For the text-containing cell, return its midpoint in [x, y] coordinate format. 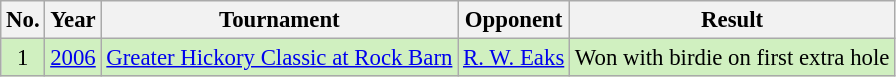
Opponent [514, 20]
Year [73, 20]
Greater Hickory Classic at Rock Barn [280, 58]
Tournament [280, 20]
No. [23, 20]
Result [732, 20]
2006 [73, 58]
1 [23, 58]
Won with birdie on first extra hole [732, 58]
R. W. Eaks [514, 58]
